Output the [x, y] coordinate of the center of the cell containing the given text.  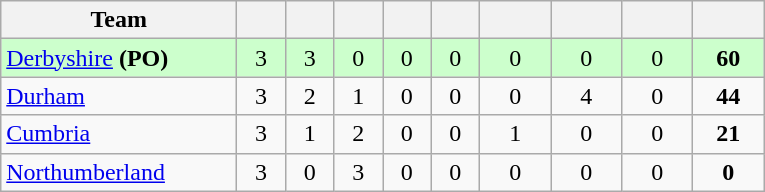
Durham [119, 96]
21 [728, 134]
Team [119, 20]
44 [728, 96]
Derbyshire (PO) [119, 58]
60 [728, 58]
Cumbria [119, 134]
4 [586, 96]
Northumberland [119, 172]
